Scan for the cell matching the given text and deliver its [x, y] coordinate at center. 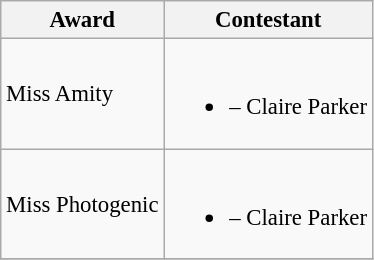
Contestant [268, 20]
Miss Amity [82, 94]
Miss Photogenic [82, 204]
Award [82, 20]
